Pinpoint the cell where the given text exists, returning its (x, y) midpoint coordinate. 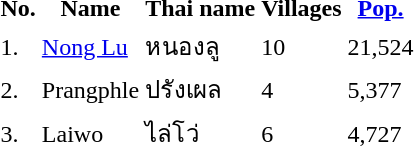
Nong Lu (90, 46)
Prangphle (90, 90)
ปรังเผล (200, 90)
หนองลู (200, 46)
10 (302, 46)
4 (302, 90)
